Pinpoint the cell where the given text exists, returning its [X, Y] midpoint coordinate. 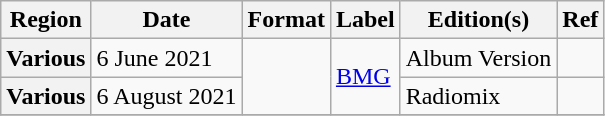
Album Version [478, 58]
Label [365, 20]
Region [46, 20]
6 June 2021 [166, 58]
BMG [365, 77]
Format [286, 20]
Radiomix [478, 96]
Date [166, 20]
Ref [580, 20]
Edition(s) [478, 20]
6 August 2021 [166, 96]
